Pinpoint the cell where the given text exists, returning its [x, y] midpoint coordinate. 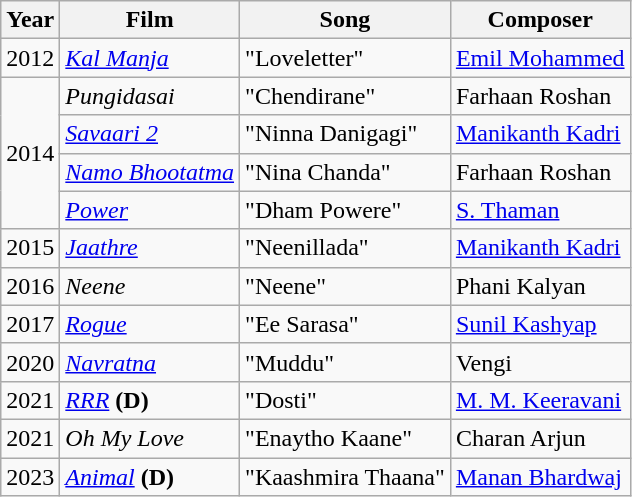
"Ninna Danigagi" [346, 134]
M. M. Keeravani [540, 400]
RRR (D) [150, 400]
"Dosti" [346, 400]
"Kaashmira Thaana" [346, 477]
2014 [30, 153]
Oh My Love [150, 438]
Pungidasai [150, 96]
S. Thaman [540, 210]
"Dham Powere" [346, 210]
"Enaytho Kaane" [346, 438]
Namo Bhootatma [150, 172]
Manan Bhardwaj [540, 477]
Film [150, 20]
Song [346, 20]
Navratna [150, 362]
Charan Arjun [540, 438]
Power [150, 210]
Vengi [540, 362]
Composer [540, 20]
Rogue [150, 324]
2023 [30, 477]
Phani Kalyan [540, 286]
Savaari 2 [150, 134]
"Neene" [346, 286]
Neene [150, 286]
"Neenillada" [346, 248]
Sunil Kashyap [540, 324]
2016 [30, 286]
"Chendirane" [346, 96]
Animal (D) [150, 477]
"Ee Sarasa" [346, 324]
Kal Manja [150, 58]
"Muddu" [346, 362]
2012 [30, 58]
2020 [30, 362]
Jaathre [150, 248]
2015 [30, 248]
Emil Mohammed [540, 58]
"Nina Chanda" [346, 172]
2017 [30, 324]
Year [30, 20]
"Loveletter" [346, 58]
